Output the (x, y) coordinate of the center of the cell containing the given text.  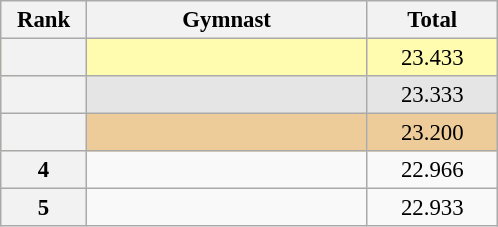
Rank (44, 20)
5 (44, 208)
23.200 (432, 133)
Total (432, 20)
Gymnast (226, 20)
22.966 (432, 170)
23.433 (432, 58)
4 (44, 170)
23.333 (432, 95)
22.933 (432, 208)
